Locate the cell with the specified text and output its (x, y) center coordinate. 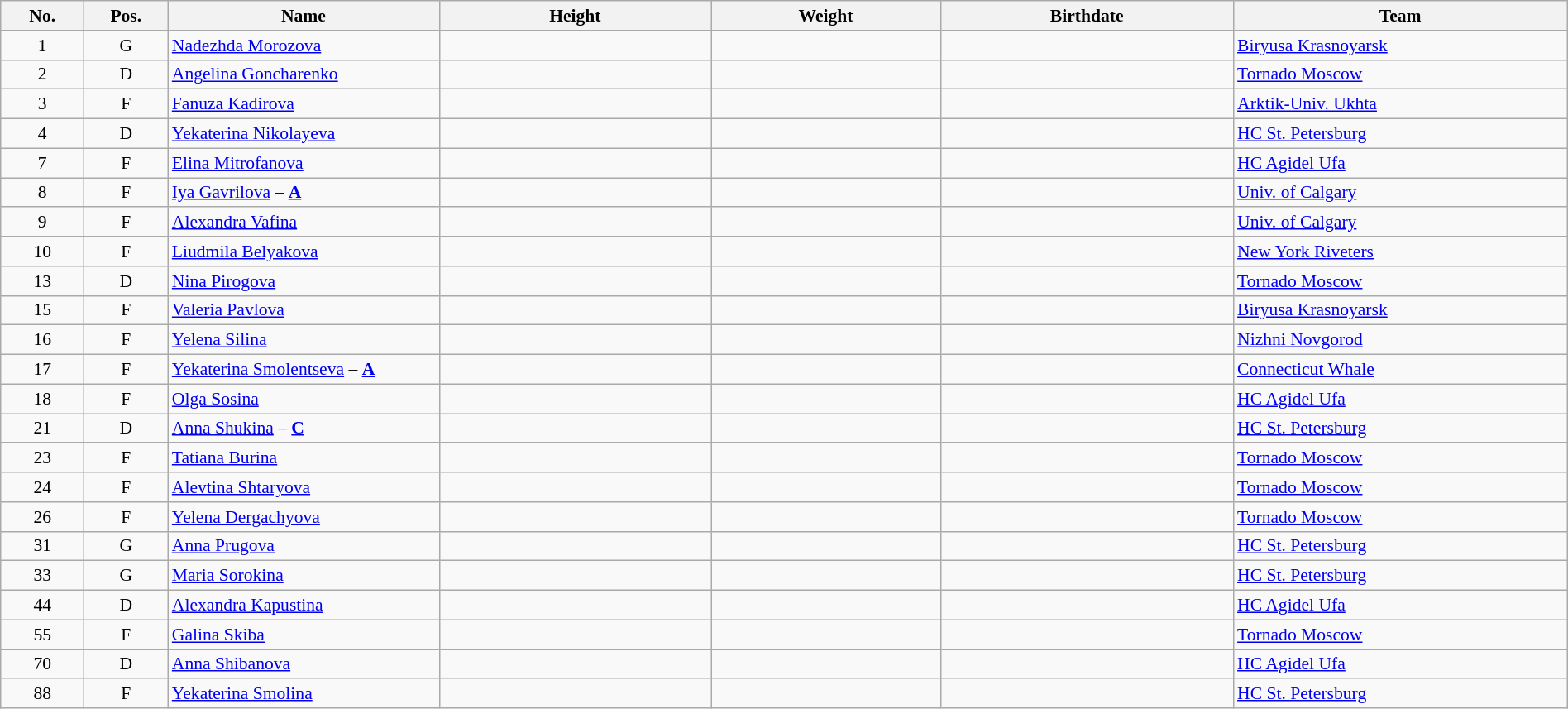
70 (43, 664)
88 (43, 694)
Anna Prugova (304, 546)
Weight (826, 16)
Connecticut Whale (1400, 370)
Nina Pirogova (304, 281)
10 (43, 252)
New York Riveters (1400, 252)
Olga Sosina (304, 399)
Nadezhda Morozova (304, 46)
55 (43, 635)
16 (43, 340)
3 (43, 104)
2 (43, 74)
Height (575, 16)
Alexandra Kapustina (304, 606)
24 (43, 487)
Arktik-Univ. Ukhta (1400, 104)
Maria Sorokina (304, 576)
1 (43, 46)
4 (43, 134)
Elina Mitrofanova (304, 163)
Anna Shukina – C (304, 429)
Yelena Silina (304, 340)
26 (43, 517)
Angelina Goncharenko (304, 74)
Pos. (126, 16)
44 (43, 606)
Yekaterina Nikolayeva (304, 134)
Iya Gavrilova – A (304, 193)
Team (1400, 16)
Alexandra Vafina (304, 223)
31 (43, 546)
Alevtina Shtaryova (304, 487)
15 (43, 310)
Name (304, 16)
Yelena Dergachyova (304, 517)
18 (43, 399)
Valeria Pavlova (304, 310)
Yekaterina Smolentseva – A (304, 370)
7 (43, 163)
8 (43, 193)
Nizhni Novgorod (1400, 340)
Fanuza Kadirova (304, 104)
33 (43, 576)
Yekaterina Smolina (304, 694)
17 (43, 370)
Liudmila Belyakova (304, 252)
No. (43, 16)
Birthdate (1087, 16)
Anna Shibanova (304, 664)
9 (43, 223)
23 (43, 458)
13 (43, 281)
21 (43, 429)
Tatiana Burina (304, 458)
Galina Skiba (304, 635)
